Pinpoint the cell where the given text exists, returning its (x, y) midpoint coordinate. 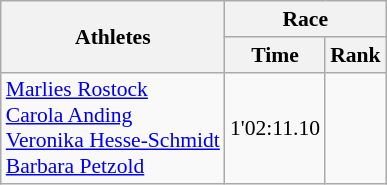
Marlies RostockCarola AndingVeronika Hesse-SchmidtBarbara Petzold (113, 128)
Athletes (113, 36)
Rank (356, 55)
Time (275, 55)
1'02:11.10 (275, 128)
Race (306, 19)
